Return (x, y) of the center of cell containing provided text 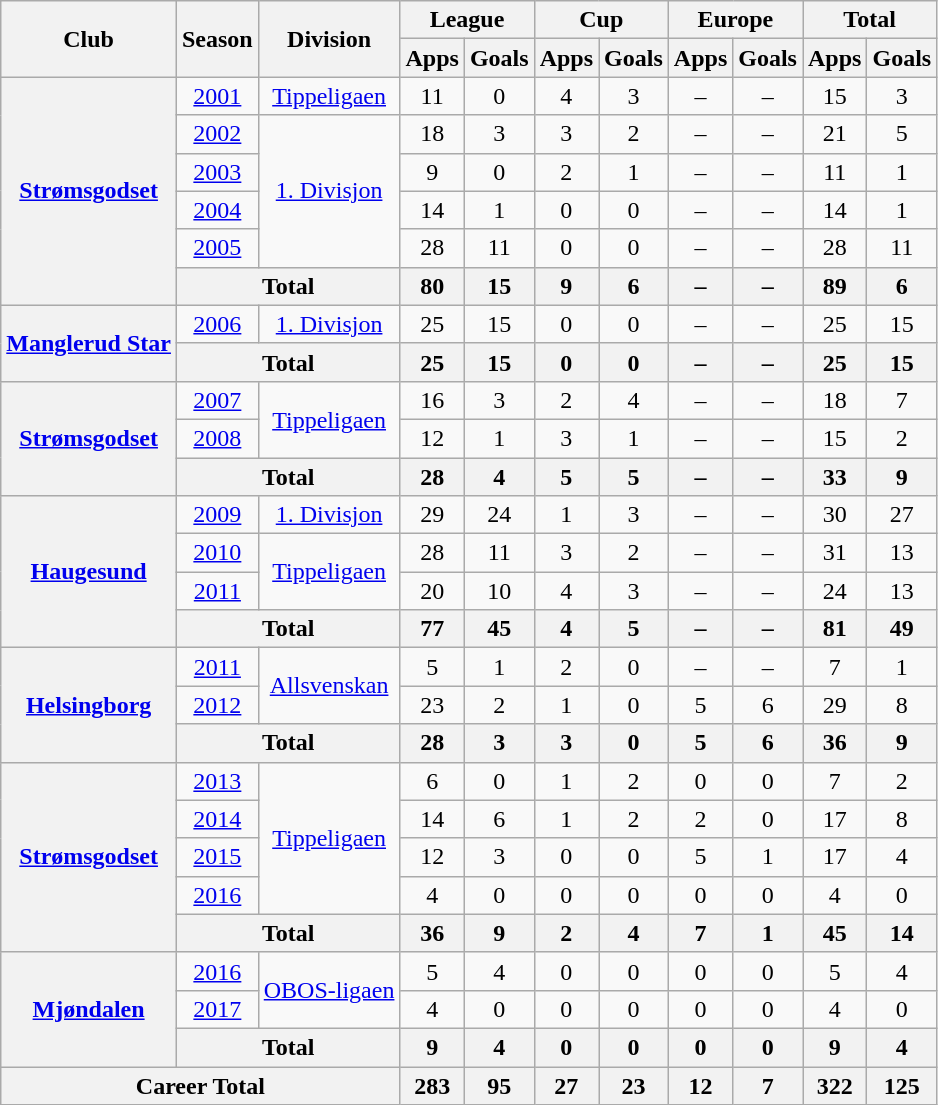
Club (89, 39)
16 (432, 400)
283 (432, 1085)
30 (834, 515)
21 (834, 134)
20 (432, 591)
2005 (217, 248)
2015 (217, 857)
2004 (217, 210)
2013 (217, 781)
Haugesund (89, 572)
322 (834, 1085)
2008 (217, 438)
2001 (217, 96)
10 (499, 591)
Season (217, 39)
Allsvenskan (329, 686)
Career Total (200, 1085)
2007 (217, 400)
2006 (217, 324)
31 (834, 553)
95 (499, 1085)
Division (329, 39)
81 (834, 629)
2002 (217, 134)
125 (902, 1085)
2003 (217, 172)
Mjøndalen (89, 1009)
Manglerud Star (89, 343)
89 (834, 286)
Cup (601, 20)
2017 (217, 1009)
49 (902, 629)
77 (432, 629)
33 (834, 477)
Europe (735, 20)
2014 (217, 819)
2010 (217, 553)
80 (432, 286)
Helsingborg (89, 705)
2009 (217, 515)
OBOS-ligaen (329, 990)
League (467, 20)
2012 (217, 705)
